Return [X, Y] of the center of cell containing provided text 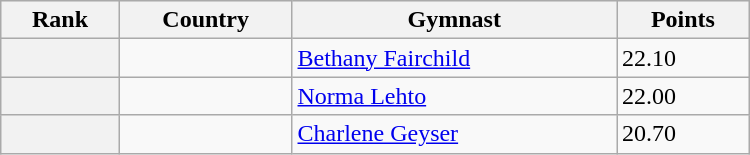
Charlene Geyser [454, 134]
Points [684, 20]
Rank [60, 20]
22.00 [684, 96]
Country [206, 20]
20.70 [684, 134]
22.10 [684, 58]
Norma Lehto [454, 96]
Bethany Fairchild [454, 58]
Gymnast [454, 20]
